Output the [X, Y] coordinate of the center of the cell containing the given text.  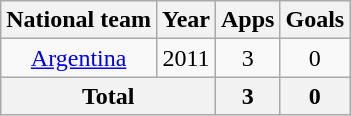
Argentina [79, 58]
Goals [315, 20]
Apps [248, 20]
National team [79, 20]
Year [186, 20]
Total [108, 96]
2011 [186, 58]
